Identify which cell holds the provided text, then report its [X, Y] central coordinate. 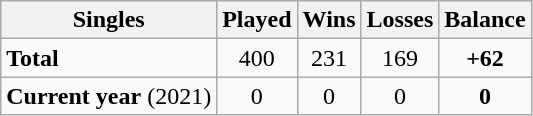
Balance [485, 20]
+62 [485, 58]
231 [329, 58]
Wins [329, 20]
169 [400, 58]
Total [109, 58]
Current year (2021) [109, 96]
Played [257, 20]
400 [257, 58]
Singles [109, 20]
Losses [400, 20]
